Determine the [X, Y] coordinate at the center of the cell enclosing the given text.  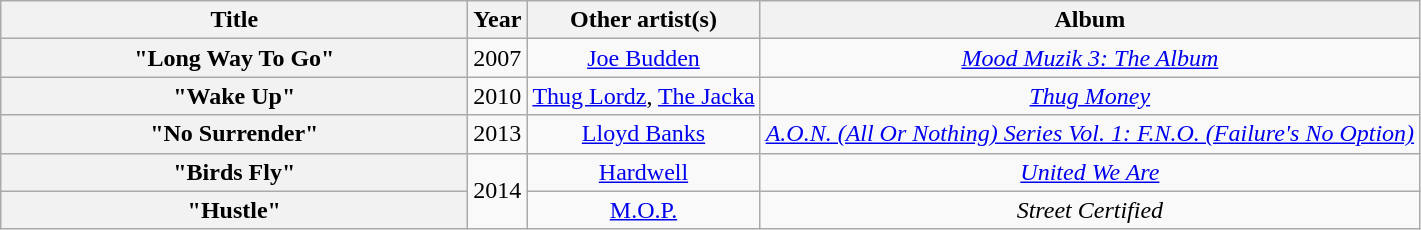
"Long Way To Go" [234, 58]
Thug Lordz, The Jacka [644, 96]
Other artist(s) [644, 20]
Lloyd Banks [644, 134]
"Wake Up" [234, 96]
Joe Budden [644, 58]
Album [1090, 20]
2010 [498, 96]
Year [498, 20]
"Birds Fly" [234, 172]
M.O.P. [644, 210]
Street Certified [1090, 210]
Title [234, 20]
Mood Muzik 3: The Album [1090, 58]
Hardwell [644, 172]
Thug Money [1090, 96]
"Hustle" [234, 210]
United We Are [1090, 172]
"No Surrender" [234, 134]
A.O.N. (All Or Nothing) Series Vol. 1: F.N.O. (Failure's No Option) [1090, 134]
2013 [498, 134]
2014 [498, 191]
2007 [498, 58]
